Capture the cell that displays the provided text and extract its [X, Y] central coordinate. 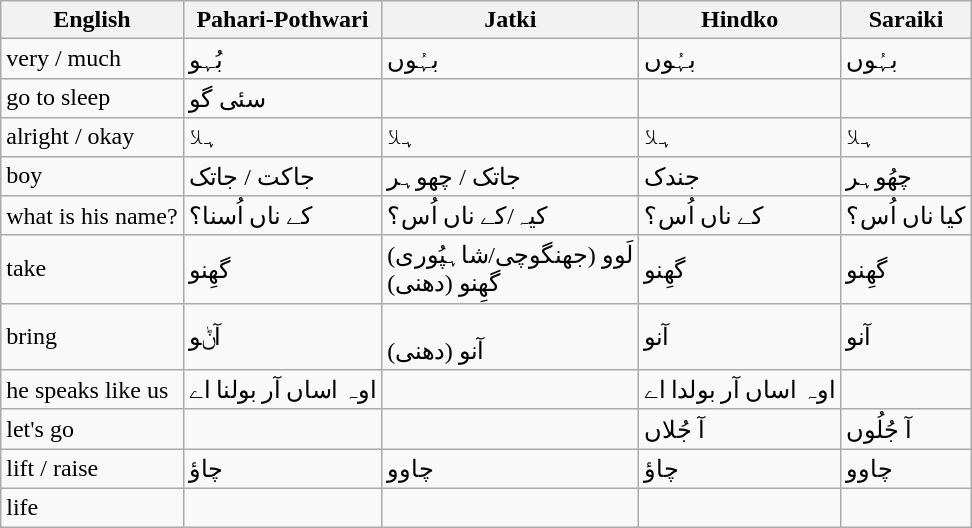
آنو (دھنی) [510, 336]
سئی گو [282, 98]
اوہ اساں آر بولدا اے [740, 390]
کے ناں اُسنا؟ [282, 216]
what is his name? [92, 216]
کیا ناں اُس؟ [906, 216]
Saraiki [906, 20]
جاتک / چھوہر [510, 176]
English [92, 20]
Pahari-Pothwari [282, 20]
آ جُلُوں [906, 429]
آݨو [282, 336]
جندک [740, 176]
جاکت / جاتک [282, 176]
lift / raise [92, 469]
Hindko [740, 20]
لَوو (جھنگوچی/شاہپُوری)گھِنو (دھنی) [510, 269]
let's go [92, 429]
alright / okay [92, 137]
take [92, 269]
boy [92, 176]
bring [92, 336]
کیہ/کے ناں اُس؟ [510, 216]
he speaks like us [92, 390]
بُہو [282, 59]
کے ناں اُس؟ [740, 216]
آ جُلاں [740, 429]
Jatki [510, 20]
life [92, 507]
اوہ اساں آر بولنا اے [282, 390]
چھُوہر [906, 176]
go to sleep [92, 98]
very / much [92, 59]
